Return the (x, y) coordinate for the center point of the cell that contains the specified text.  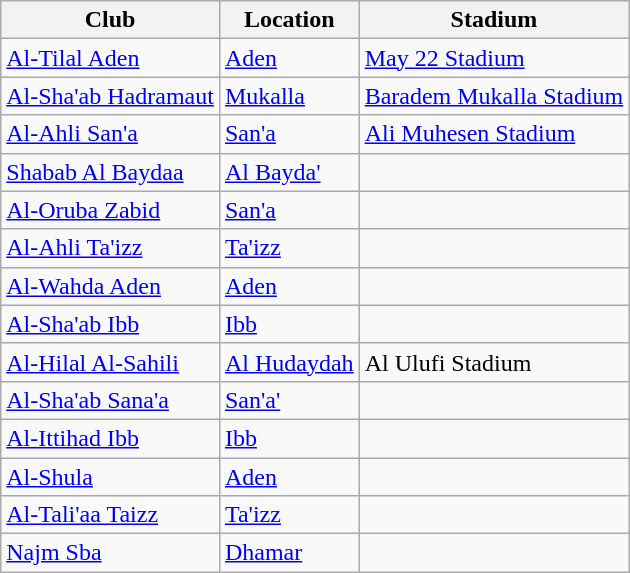
Najm Sba (110, 553)
Al Ulufi Stadium (494, 362)
Al-Sha'ab Sana'a (110, 400)
Al-Shula (110, 477)
Al-Tali'aa Taizz (110, 515)
Al-Ahli Ta'izz (110, 248)
Dhamar (289, 553)
Al-Hilal Al-Sahili (110, 362)
Al-Sha'ab Ibb (110, 324)
Mukalla (289, 96)
Al-Wahda Aden (110, 286)
Ali Muhesen Stadium (494, 134)
Al-Ittihad Ibb (110, 438)
San'a' (289, 400)
Stadium (494, 20)
Shabab Al Baydaa (110, 172)
Al-Ahli San'a (110, 134)
Al Hudaydah (289, 362)
Al-Tilal Aden (110, 58)
Al Bayda' (289, 172)
Al-Oruba Zabid (110, 210)
Baradem Mukalla Stadium (494, 96)
May 22 Stadium (494, 58)
Club (110, 20)
Location (289, 20)
Al-Sha'ab Hadramaut (110, 96)
